For the text-containing cell, return its midpoint in [X, Y] coordinate format. 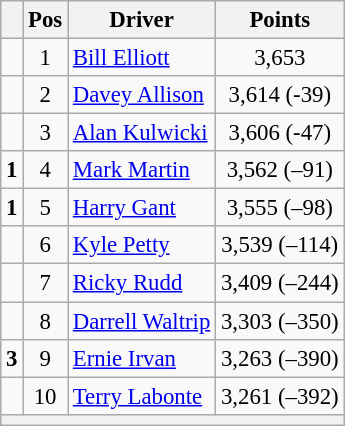
9 [46, 358]
Davey Allison [142, 95]
Mark Martin [142, 170]
3,555 (–98) [280, 208]
Darrell Waltrip [142, 321]
3,263 (–390) [280, 358]
6 [46, 245]
Kyle Petty [142, 245]
Harry Gant [142, 208]
3,303 (–350) [280, 321]
3,261 (–392) [280, 396]
3,653 [280, 58]
3,606 (-47) [280, 133]
5 [46, 208]
Ricky Rudd [142, 283]
Points [280, 20]
Driver [142, 20]
10 [46, 396]
8 [46, 321]
Ernie Irvan [142, 358]
3,539 (–114) [280, 245]
2 [46, 95]
Terry Labonte [142, 396]
Bill Elliott [142, 58]
Alan Kulwicki [142, 133]
4 [46, 170]
3,614 (-39) [280, 95]
3,562 (–91) [280, 170]
7 [46, 283]
Pos [46, 20]
3,409 (–244) [280, 283]
